Return the [X, Y] coordinate for the center point of the cell that contains the specified text.  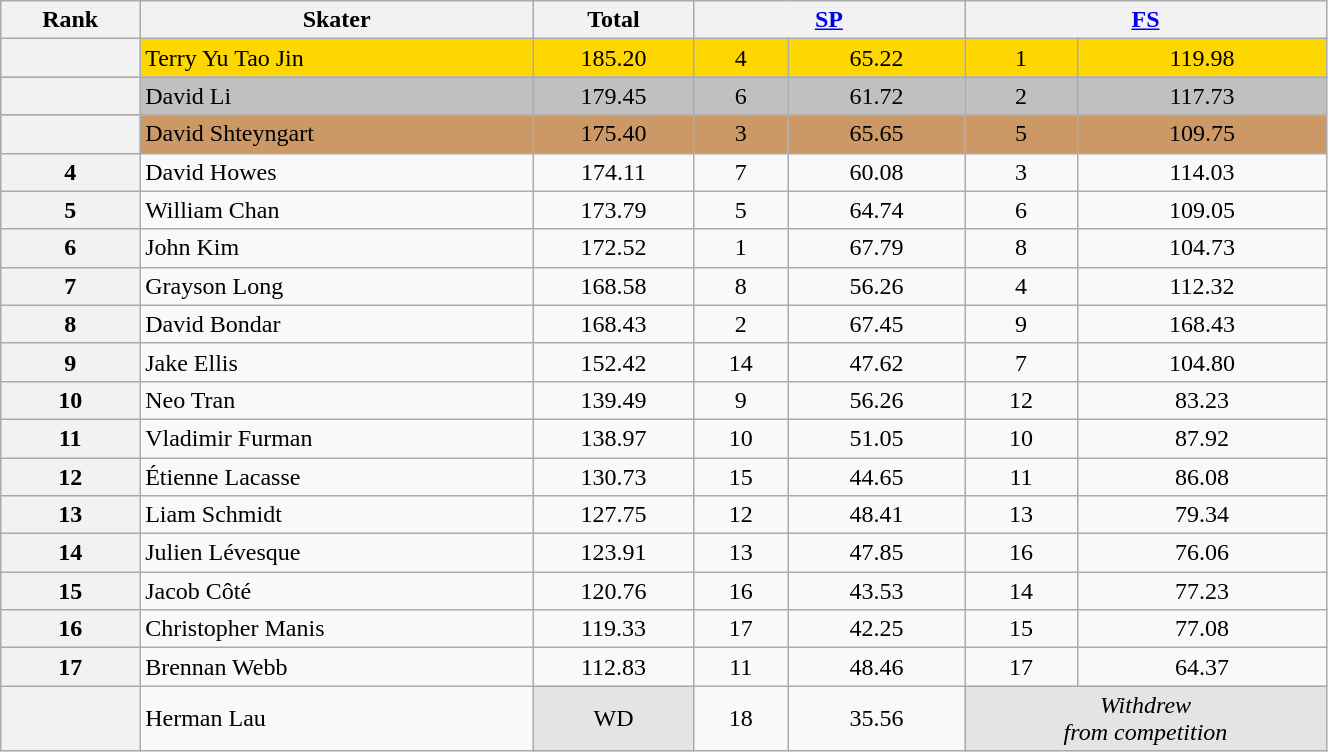
Étienne Lacasse [337, 477]
SP [828, 20]
112.32 [1202, 286]
David Bondar [337, 324]
FS [1146, 20]
109.75 [1202, 134]
117.73 [1202, 96]
Herman Lau [337, 718]
Jacob Côté [337, 591]
48.46 [876, 667]
112.83 [614, 667]
79.34 [1202, 515]
51.05 [876, 438]
109.05 [1202, 210]
175.40 [614, 134]
65.22 [876, 58]
119.98 [1202, 58]
42.25 [876, 629]
44.65 [876, 477]
47.62 [876, 362]
48.41 [876, 515]
77.23 [1202, 591]
152.42 [614, 362]
130.73 [614, 477]
67.45 [876, 324]
Julien Lévesque [337, 553]
138.97 [614, 438]
Skater [337, 20]
64.37 [1202, 667]
Christopher Manis [337, 629]
Terry Yu Tao Jin [337, 58]
174.11 [614, 172]
35.56 [876, 718]
104.73 [1202, 248]
WD [614, 718]
60.08 [876, 172]
Liam Schmidt [337, 515]
65.65 [876, 134]
18 [740, 718]
61.72 [876, 96]
Vladimir Furman [337, 438]
139.49 [614, 400]
119.33 [614, 629]
120.76 [614, 591]
David Shteyngart [337, 134]
Jake Ellis [337, 362]
86.08 [1202, 477]
114.03 [1202, 172]
William Chan [337, 210]
76.06 [1202, 553]
Brennan Webb [337, 667]
David Howes [337, 172]
Total [614, 20]
64.74 [876, 210]
43.53 [876, 591]
83.23 [1202, 400]
127.75 [614, 515]
173.79 [614, 210]
168.58 [614, 286]
172.52 [614, 248]
Grayson Long [337, 286]
67.79 [876, 248]
87.92 [1202, 438]
Neo Tran [337, 400]
Rank [70, 20]
77.08 [1202, 629]
104.80 [1202, 362]
David Li [337, 96]
179.45 [614, 96]
185.20 [614, 58]
123.91 [614, 553]
Withdrewfrom competition [1146, 718]
John Kim [337, 248]
47.85 [876, 553]
